Pinpoint the cell where the given text exists, returning its [x, y] midpoint coordinate. 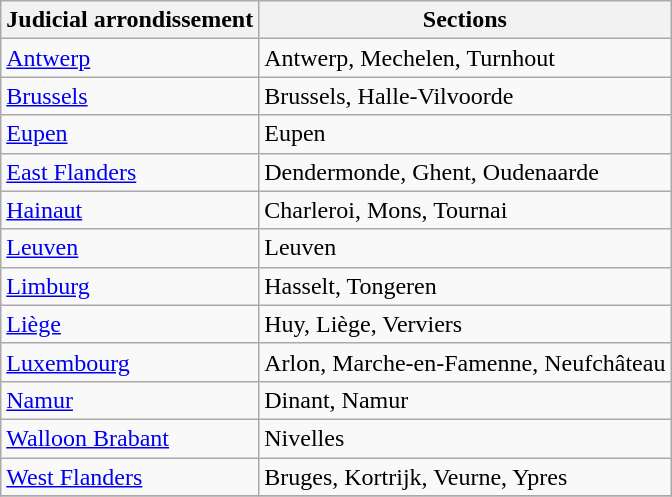
West Flanders [130, 477]
Dendermonde, Ghent, Oudenaarde [465, 172]
Nivelles [465, 438]
Huy, Liège, Verviers [465, 324]
East Flanders [130, 172]
Hasselt, Tongeren [465, 286]
Antwerp, Mechelen, Turnhout [465, 58]
Dinant, Namur [465, 400]
Liège [130, 324]
Brussels [130, 96]
Bruges, Kortrijk, Veurne, Ypres [465, 477]
Hainaut [130, 210]
Walloon Brabant [130, 438]
Luxembourg [130, 362]
Charleroi, Mons, Tournai [465, 210]
Sections [465, 20]
Arlon, Marche-en-Famenne, Neufchâteau [465, 362]
Brussels, Halle-Vilvoorde [465, 96]
Judicial arrondissement [130, 20]
Limburg [130, 286]
Namur [130, 400]
Antwerp [130, 58]
